Provide the (x, y) coordinate of the cell's center where the given text is located.  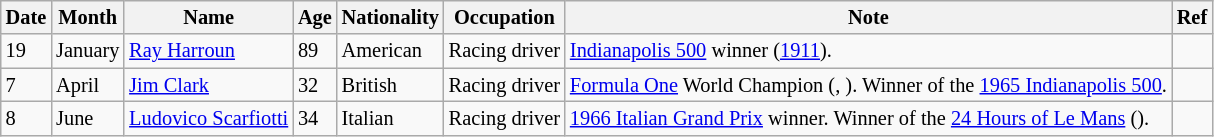
Occupation (504, 17)
British (390, 85)
32 (315, 85)
Italian (390, 118)
January (88, 51)
Formula One World Champion (, ). Winner of the 1965 Indianapolis 500. (868, 85)
89 (315, 51)
Age (315, 17)
7 (26, 85)
Jim Clark (208, 85)
19 (26, 51)
Ludovico Scarfiotti (208, 118)
Ray Harroun (208, 51)
June (88, 118)
Date (26, 17)
34 (315, 118)
1966 Italian Grand Prix winner. Winner of the 24 Hours of Le Mans (). (868, 118)
Month (88, 17)
8 (26, 118)
Nationality (390, 17)
Indianapolis 500 winner (1911). (868, 51)
American (390, 51)
Ref (1192, 17)
Note (868, 17)
Name (208, 17)
April (88, 85)
